Locate the cell with the specified text and output its [X, Y] center coordinate. 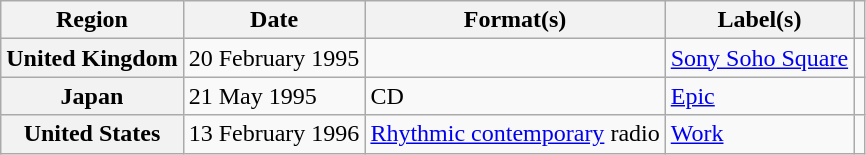
20 February 1995 [274, 58]
13 February 1996 [274, 134]
Label(s) [759, 20]
United States [92, 134]
Work [759, 134]
Format(s) [515, 20]
Rhythmic contemporary radio [515, 134]
United Kingdom [92, 58]
Region [92, 20]
Epic [759, 96]
CD [515, 96]
Date [274, 20]
Sony Soho Square [759, 58]
Japan [92, 96]
21 May 1995 [274, 96]
